For the text-containing cell, return its midpoint in (x, y) coordinate format. 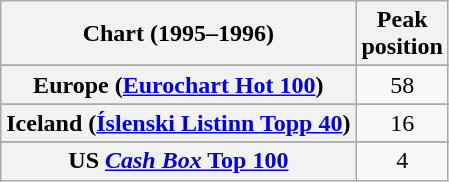
16 (402, 123)
US Cash Box Top 100 (178, 161)
58 (402, 85)
Peakposition (402, 34)
4 (402, 161)
Europe (Eurochart Hot 100) (178, 85)
Chart (1995–1996) (178, 34)
Iceland (Íslenski Listinn Topp 40) (178, 123)
